Scan for the cell matching the given text and deliver its [X, Y] coordinate at center. 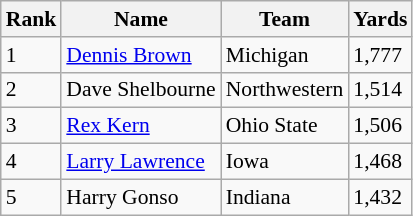
1,514 [380, 90]
Team [285, 19]
Rank [32, 19]
1,777 [380, 55]
Northwestern [285, 90]
Iowa [285, 162]
Michigan [285, 55]
Ohio State [285, 126]
Larry Lawrence [140, 162]
Indiana [285, 197]
4 [32, 162]
1,468 [380, 162]
1 [32, 55]
Yards [380, 19]
1,506 [380, 126]
Dennis Brown [140, 55]
3 [32, 126]
2 [32, 90]
Name [140, 19]
Rex Kern [140, 126]
5 [32, 197]
Dave Shelbourne [140, 90]
Harry Gonso [140, 197]
1,432 [380, 197]
